Capture the cell that displays the provided text and extract its [X, Y] central coordinate. 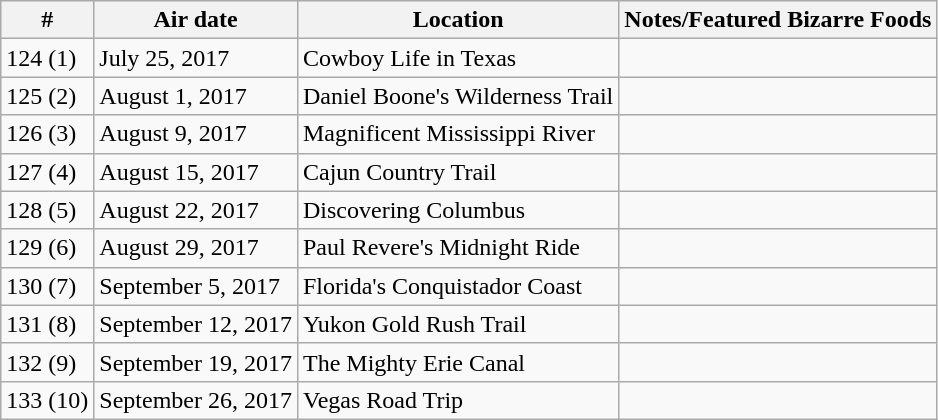
Cajun Country Trail [458, 172]
Cowboy Life in Texas [458, 58]
133 (10) [48, 400]
September 19, 2017 [196, 362]
August 9, 2017 [196, 134]
127 (4) [48, 172]
Yukon Gold Rush Trail [458, 324]
130 (7) [48, 286]
126 (3) [48, 134]
August 1, 2017 [196, 96]
September 26, 2017 [196, 400]
September 12, 2017 [196, 324]
Location [458, 20]
Discovering Columbus [458, 210]
Vegas Road Trip [458, 400]
Paul Revere's Midnight Ride [458, 248]
129 (6) [48, 248]
August 22, 2017 [196, 210]
132 (9) [48, 362]
August 15, 2017 [196, 172]
Notes/Featured Bizarre Foods [778, 20]
Florida's Conquistador Coast [458, 286]
125 (2) [48, 96]
August 29, 2017 [196, 248]
The Mighty Erie Canal [458, 362]
September 5, 2017 [196, 286]
Air date [196, 20]
Magnificent Mississippi River [458, 134]
July 25, 2017 [196, 58]
124 (1) [48, 58]
# [48, 20]
131 (8) [48, 324]
Daniel Boone's Wilderness Trail [458, 96]
128 (5) [48, 210]
